Detect which cell encompasses the target text, then output its [X, Y] center coordinate. 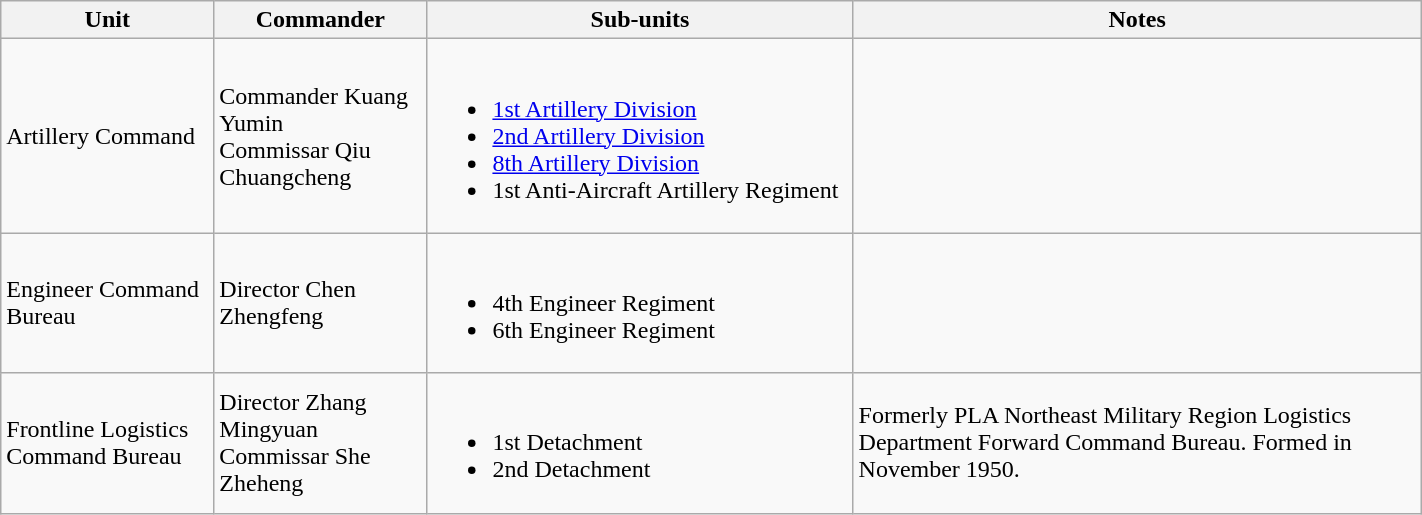
1st Detachment2nd Detachment [640, 443]
Commander Kuang YuminCommissar Qiu Chuangcheng [320, 136]
Commander [320, 20]
Unit [108, 20]
Notes [1137, 20]
Artillery Command [108, 136]
Director Zhang MingyuanCommissar She Zheheng [320, 443]
Engineer Command Bureau [108, 303]
Frontline Logistics Command Bureau [108, 443]
Sub-units [640, 20]
4th Engineer Regiment6th Engineer Regiment [640, 303]
1st Artillery Division2nd Artillery Division8th Artillery Division1st Anti-Aircraft Artillery Regiment [640, 136]
Formerly PLA Northeast Military Region Logistics Department Forward Command Bureau. Formed in November 1950. [1137, 443]
Director Chen Zhengfeng [320, 303]
